Provide the (x, y) coordinate of the cell's center where the given text is located.  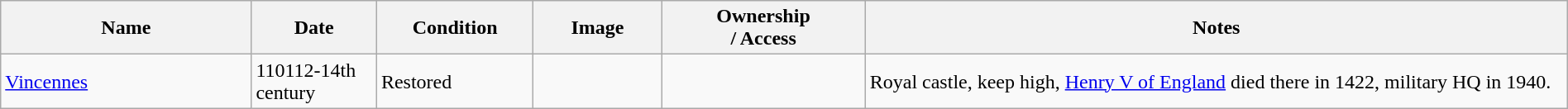
Name (126, 28)
110112-14th century (314, 81)
Image (597, 28)
Date (314, 28)
Condition (455, 28)
Notes (1216, 28)
Ownership/ Access (763, 28)
Royal castle, keep high, Henry V of England died there in 1422, military HQ in 1940. (1216, 81)
Restored (455, 81)
Vincennes (126, 81)
